Extract the [X, Y] coordinate from the center of the cell holding the provided text.  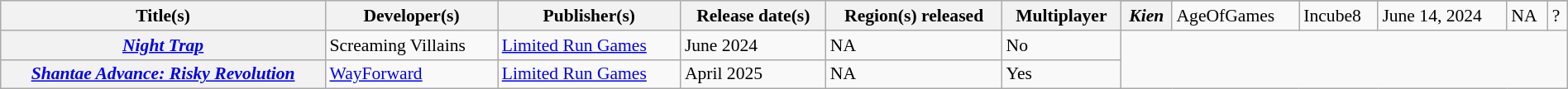
June 2024 [753, 45]
Title(s) [164, 16]
Multiplayer [1061, 16]
Publisher(s) [589, 16]
Region(s) released [915, 16]
No [1061, 45]
WayForward [411, 74]
Kien [1146, 16]
Incube8 [1338, 16]
Release date(s) [753, 16]
Screaming Villains [411, 45]
Night Trap [164, 45]
Shantae Advance: Risky Revolution [164, 74]
April 2025 [753, 74]
June 14, 2024 [1442, 16]
Yes [1061, 74]
AgeOfGames [1236, 16]
? [1558, 16]
Developer(s) [411, 16]
